Scan for the cell matching the given text and deliver its (X, Y) coordinate at center. 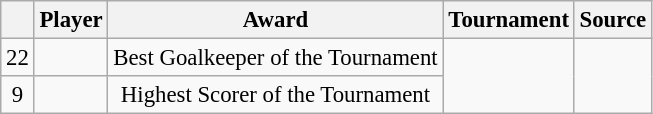
Player (71, 20)
Tournament (508, 20)
Source (612, 20)
22 (18, 58)
Best Goalkeeper of the Tournament (276, 58)
Highest Scorer of the Tournament (276, 95)
9 (18, 95)
Award (276, 20)
